Return the (X, Y) coordinate for the center point of the cell that contains the specified text.  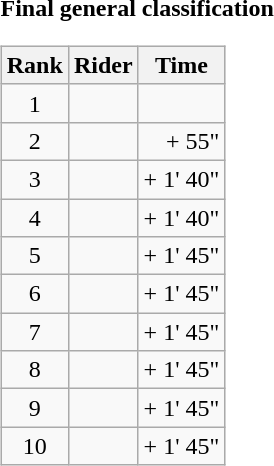
+ 55" (182, 141)
Rank (34, 65)
10 (34, 446)
7 (34, 332)
2 (34, 141)
Rider (103, 65)
5 (34, 256)
6 (34, 294)
4 (34, 217)
9 (34, 408)
Time (182, 65)
8 (34, 370)
3 (34, 179)
1 (34, 103)
